Return [x, y] of the center of cell containing provided text 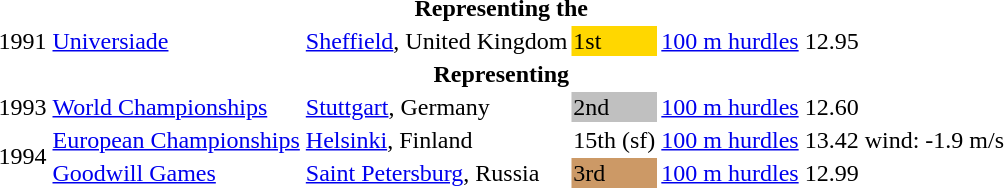
2nd [614, 107]
Universiade [176, 41]
15th (sf) [614, 140]
13.42 [832, 140]
Goodwill Games [176, 173]
World Championships [176, 107]
12.60 [832, 107]
Stuttgart, Germany [436, 107]
12.99 [832, 173]
Saint Petersburg, Russia [436, 173]
Sheffield, United Kingdom [436, 41]
3rd [614, 173]
Helsinki, Finland [436, 140]
12.95 [832, 41]
European Championships [176, 140]
1st [614, 41]
